Return (X, Y) of the center of cell containing provided text 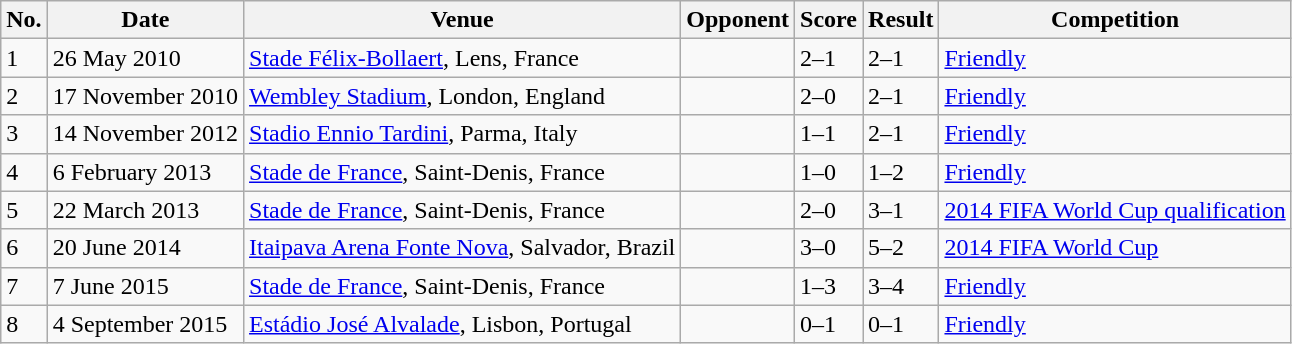
7 June 2015 (145, 286)
Stade Félix-Bollaert, Lens, France (462, 58)
5–2 (901, 248)
Result (901, 20)
Wembley Stadium, London, England (462, 96)
17 November 2010 (145, 96)
3–4 (901, 286)
6 February 2013 (145, 172)
3–1 (901, 210)
7 (24, 286)
4 September 2015 (145, 324)
2014 FIFA World Cup qualification (1115, 210)
3 (24, 134)
Date (145, 20)
1 (24, 58)
Score (829, 20)
Estádio José Alvalade, Lisbon, Portugal (462, 324)
26 May 2010 (145, 58)
1–2 (901, 172)
Stadio Ennio Tardini, Parma, Italy (462, 134)
No. (24, 20)
Opponent (738, 20)
20 June 2014 (145, 248)
Itaipava Arena Fonte Nova, Salvador, Brazil (462, 248)
2 (24, 96)
8 (24, 324)
4 (24, 172)
1–1 (829, 134)
22 March 2013 (145, 210)
5 (24, 210)
1–0 (829, 172)
6 (24, 248)
Venue (462, 20)
Competition (1115, 20)
2014 FIFA World Cup (1115, 248)
3–0 (829, 248)
1–3 (829, 286)
14 November 2012 (145, 134)
